Return (x, y) of the center of cell containing provided text 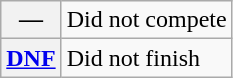
— (31, 20)
Did not compete (146, 20)
DNF (31, 58)
Did not finish (146, 58)
